Provide the (x, y) coordinate of the cell's center where the given text is located.  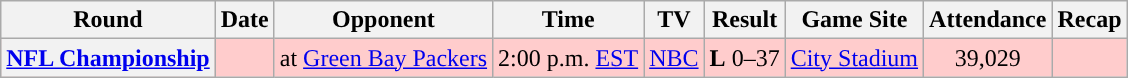
NFL Championship (108, 58)
at Green Bay Packers (383, 58)
City Stadium (854, 58)
Recap (1090, 20)
Opponent (383, 20)
L 0–37 (744, 58)
Game Site (854, 20)
39,029 (988, 58)
TV (674, 20)
Attendance (988, 20)
Date (244, 20)
Result (744, 20)
2:00 p.m. EST (568, 58)
NBC (674, 58)
Time (568, 20)
Round (108, 20)
